Output the (X, Y) coordinate of the center of the cell containing the given text.  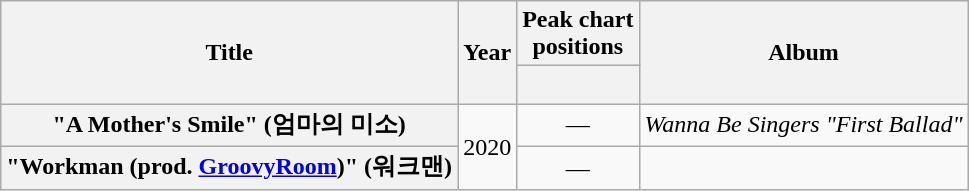
Peak chart positions (578, 34)
Wanna Be Singers "First Ballad" (804, 126)
"Workman (prod. GroovyRoom)" (워크맨) (230, 168)
"A Mother's Smile" (엄마의 미소) (230, 126)
Album (804, 52)
Title (230, 52)
Year (488, 52)
2020 (488, 146)
